Locate the cell with the specified text and output its (X, Y) center coordinate. 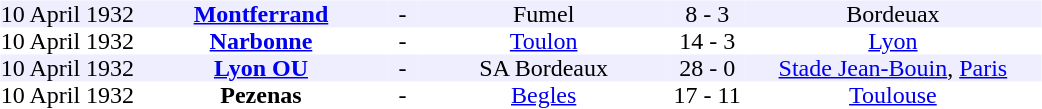
Pezenas (260, 96)
Toulon (544, 42)
Montferrand (260, 14)
Lyon OU (260, 68)
Stade Jean-Bouin, Paris (892, 68)
Narbonne (260, 42)
Begles (544, 96)
14 - 3 (707, 42)
28 - 0 (707, 68)
8 - 3 (707, 14)
Lyon (892, 42)
Fumel (544, 14)
17 - 11 (707, 96)
Bordeuax (892, 14)
SA Bordeaux (544, 68)
Toulouse (892, 96)
